Extract the (X, Y) coordinate from the center of the cell holding the provided text.  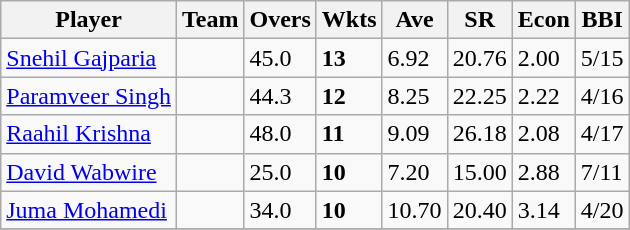
3.14 (544, 210)
44.3 (280, 96)
20.40 (480, 210)
7/11 (602, 172)
Econ (544, 20)
4/20 (602, 210)
9.09 (414, 134)
Raahil Krishna (89, 134)
25.0 (280, 172)
4/17 (602, 134)
Player (89, 20)
5/15 (602, 58)
Ave (414, 20)
Team (210, 20)
11 (349, 134)
6.92 (414, 58)
Snehil Gajparia (89, 58)
45.0 (280, 58)
BBI (602, 20)
15.00 (480, 172)
22.25 (480, 96)
20.76 (480, 58)
12 (349, 96)
SR (480, 20)
48.0 (280, 134)
26.18 (480, 134)
Paramveer Singh (89, 96)
13 (349, 58)
Wkts (349, 20)
2.88 (544, 172)
2.08 (544, 134)
8.25 (414, 96)
10.70 (414, 210)
4/16 (602, 96)
Juma Mohamedi (89, 210)
David Wabwire (89, 172)
2.00 (544, 58)
Overs (280, 20)
7.20 (414, 172)
2.22 (544, 96)
34.0 (280, 210)
